For the text-containing cell, return its midpoint in (x, y) coordinate format. 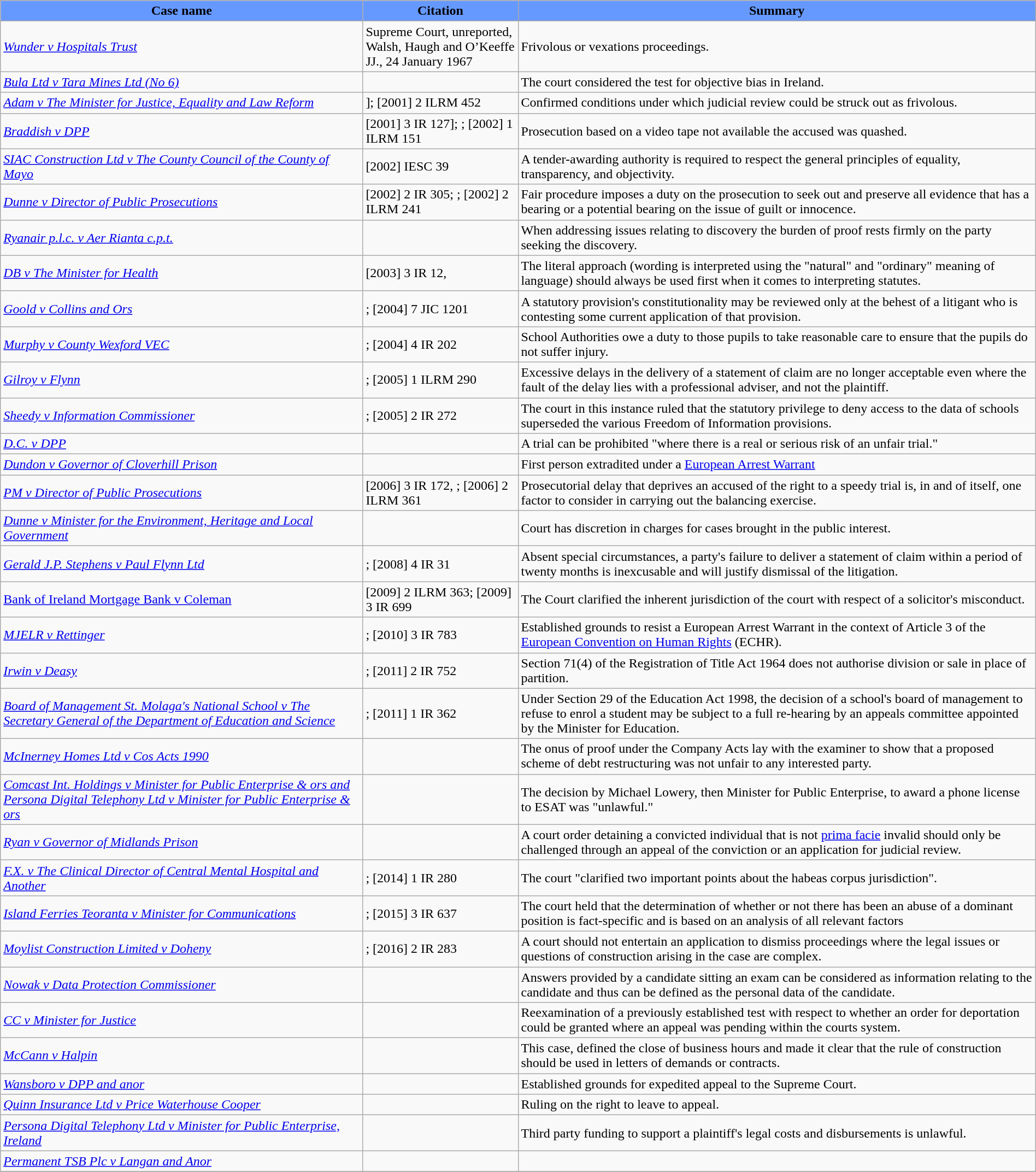
F.X. v The Clinical Director of Central Mental Hospital and Another (181, 878)
Citation (440, 11)
Wunder v Hospitals Trust (181, 46)
Board of Management St. Molaga's National School v The Secretary General of the Department of Education and Science (181, 713)
CC v Minister for Justice (181, 1020)
Goold v Collins and Ors (181, 308)
Persona Digital Telephony Ltd v Minister for Public Enterprise, Ireland (181, 1133)
Braddish v DPP (181, 131)
McCann v Halpin (181, 1056)
; [2016] 2 IR 283 (440, 949)
; [2011] 2 IR 752 (440, 670)
Bula Ltd v Tara Mines Ltd (No 6) (181, 82)
Established grounds to resist a European Arrest Warrant in the context of Article 3 of the European Convention on Human Rights (ECHR). (777, 635)
Ruling on the right to leave to appeal. (777, 1105)
Gilroy v Flynn (181, 379)
Wansboro v DPP and anor (181, 1084)
A trial can be prohibited "where there is a real or serious risk of an unfair trial." (777, 444)
; [2011] 1 IR 362 (440, 713)
Permanent TSB Plc v Langan and Anor (181, 1161)
Ryan v Governor of Midlands Prison (181, 842)
Quinn Insurance Ltd v Price Waterhouse Cooper (181, 1105)
[2002] IESC 39 (440, 166)
; [2004] 7 JIC 1201 (440, 308)
Section 71(4) of the Registration of Title Act 1964 does not authorise division or sale in place of partition. (777, 670)
Gerald J.P. Stephens v Paul Flynn Ltd (181, 564)
; [2005] 2 IR 272 (440, 415)
The decision by Michael Lowery, then Minister for Public Enterprise, to award a phone license to ESAT was "unlawful." (777, 799)
Dundon v Governor of Cloverhill Prison (181, 465)
Dunne v Minister for the Environment, Heritage and Local Government (181, 528)
Ryanair p.l.c. v Aer Rianta c.p.t. (181, 237)
Third party funding to support a plaintiff's legal costs and disbursements is unlawful. (777, 1133)
The court "clarified two important points about the habeas corpus jurisdiction". (777, 878)
Adam v The Minister for Justice, Equality and Law Reform (181, 103)
Prosecution based on a video tape not available the accused was quashed. (777, 131)
McInerney Homes Ltd v Cos Acts 1990 (181, 757)
Nowak v Data Protection Commissioner (181, 984)
This case, defined the close of business hours and made it clear that the rule of construction should be used in letters of demands or contracts. (777, 1056)
Summary (777, 11)
; [2015] 3 IR 637 (440, 913)
; [2008] 4 IR 31 (440, 564)
Case name (181, 11)
First person extradited under a European Arrest Warrant (777, 465)
Established grounds for expedited appeal to the Supreme Court. (777, 1084)
When addressing issues relating to discovery the burden of proof rests firmly on the party seeking the discovery. (777, 237)
A tender-awarding authority is required to respect the general principles of equality, transparency, and objectivity. (777, 166)
[2009] 2 ILRM 363; [2009] 3 IR 699 (440, 599)
Bank of Ireland Mortgage Bank v Coleman (181, 599)
Supreme Court, unreported, Walsh, Haugh and O’Keeffe JJ., 24 January 1967 (440, 46)
Sheedy v Information Commissioner (181, 415)
SIAC Construction Ltd v The County Council of the County of Mayo (181, 166)
The Court clarified the inherent jurisdiction of the court with respect of a solicitor's misconduct. (777, 599)
Frivolous or vexations proceedings. (777, 46)
PM v Director of Public Prosecutions (181, 493)
; [2014] 1 IR 280 (440, 878)
D.C. v DPP (181, 444)
Murphy v County Wexford VEC (181, 344)
MJELR v Rettinger (181, 635)
School Authorities owe a duty to those pupils to take reasonable care to ensure that the pupils do not suffer injury. (777, 344)
DB v The Minister for Health (181, 273)
[2001] 3 IR 127]; ; [2002] 1 ILRM 151 (440, 131)
The court considered the test for objective bias in Ireland. (777, 82)
Irwin v Deasy (181, 670)
[2006] 3 IR 172, ; [2006] 2 ILRM 361 (440, 493)
; [2005] 1 ILRM 290 (440, 379)
Dunne v Director of Public Prosecutions (181, 202)
Confirmed conditions under which judicial review could be struck out as frivolous. (777, 103)
Island Ferries Teoranta v Minister for Communications (181, 913)
; [2010] 3 IR 783 (440, 635)
Comcast Int. Holdings v Minister for Public Enterprise & ors and Persona Digital Telephony Ltd v Minister for Public Enterprise & ors (181, 799)
; [2004] 4 IR 202 (440, 344)
]; [2001] 2 ILRM 452 (440, 103)
Moylist Construction Limited v Doheny (181, 949)
[2003] 3 IR 12, (440, 273)
[2002] 2 IR 305; ; [2002] 2 ILRM 241 (440, 202)
Court has discretion in charges for cases brought in the public interest. (777, 528)
